Identify which cell holds the provided text, then report its (x, y) central coordinate. 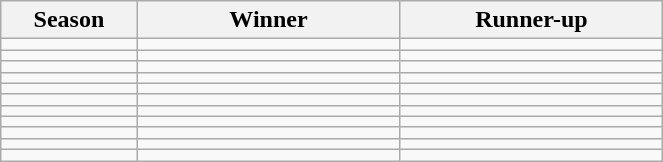
Winner (268, 20)
Runner-up (532, 20)
Season (69, 20)
